Search for the cell housing the specified text and yield its (X, Y) center coordinate. 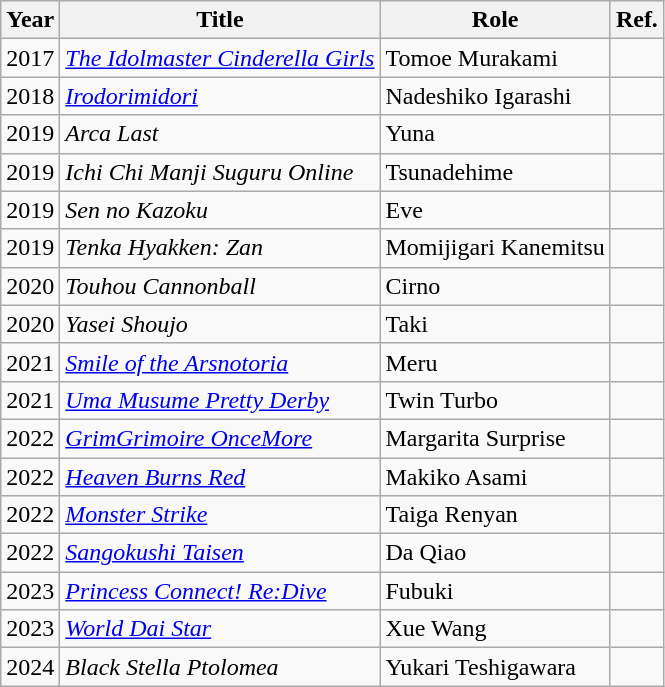
Tomoe Murakami (495, 58)
Uma Musume Pretty Derby (220, 400)
GrimGrimoire OnceMore (220, 438)
Princess Connect! Re:Dive (220, 591)
Tenka Hyakken: Zan (220, 248)
Sangokushi Taisen (220, 553)
2018 (30, 96)
Heaven Burns Red (220, 477)
Arca Last (220, 134)
Touhou Cannonball (220, 286)
Yukari Teshigawara (495, 667)
Yasei Shoujo (220, 324)
2017 (30, 58)
Tsunadehime (495, 172)
Meru (495, 362)
Monster Strike (220, 515)
2024 (30, 667)
Eve (495, 210)
Black Stella Ptolomea (220, 667)
Twin Turbo (495, 400)
Xue Wang (495, 629)
Yuna (495, 134)
Ichi Chi Manji Suguru Online (220, 172)
Title (220, 20)
Makiko Asami (495, 477)
Irodorimidori (220, 96)
The Idolmaster Cinderella Girls (220, 58)
Momijigari Kanemitsu (495, 248)
Smile of the Arsnotoria (220, 362)
World Dai Star (220, 629)
Sen no Kazoku (220, 210)
Nadeshiko Igarashi (495, 96)
Cirno (495, 286)
Taiga Renyan (495, 515)
Year (30, 20)
Role (495, 20)
Fubuki (495, 591)
Taki (495, 324)
Margarita Surprise (495, 438)
Da Qiao (495, 553)
Ref. (636, 20)
